Provide the [X, Y] coordinate of the cell's center where the given text is located.  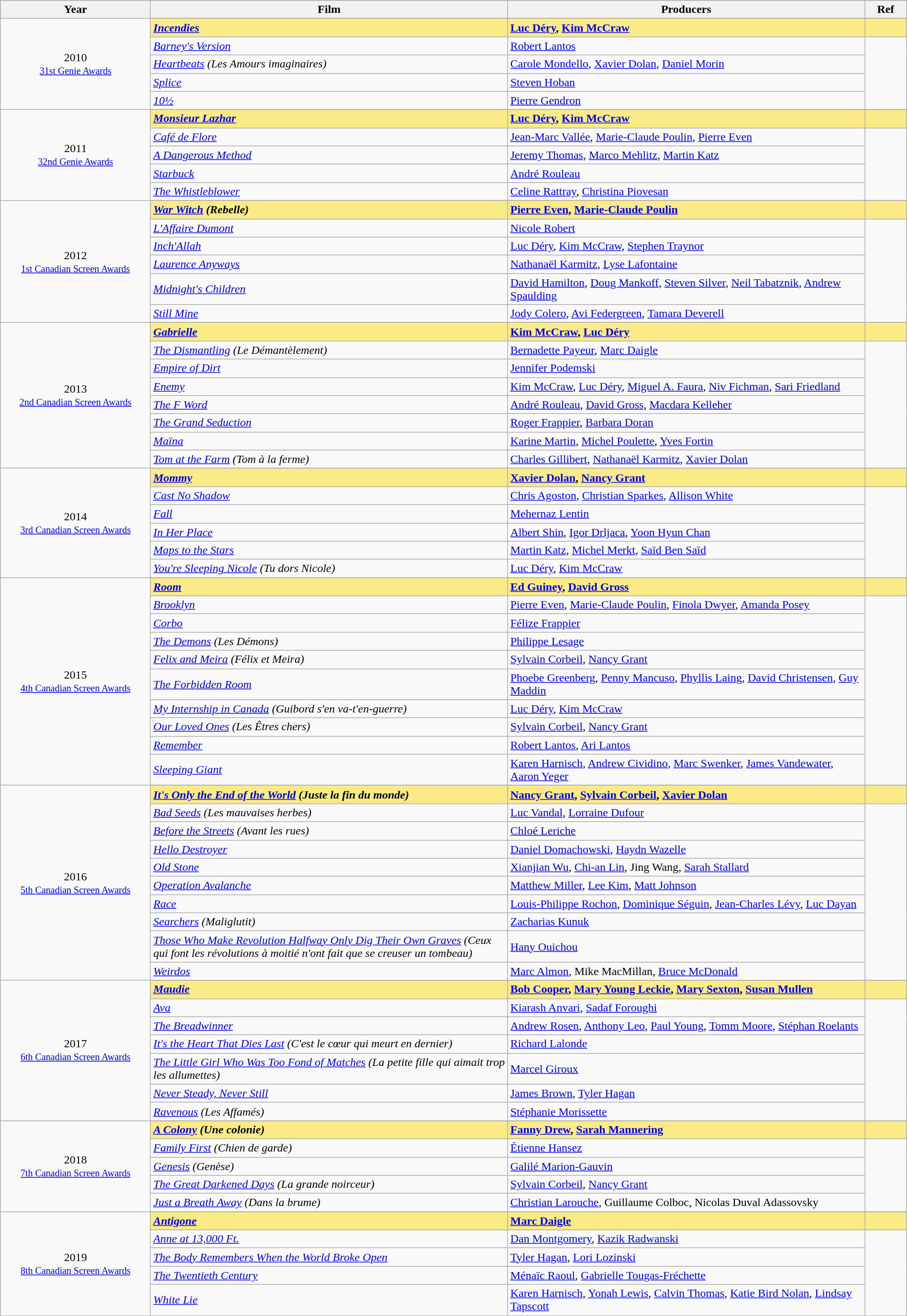
André Rouleau [686, 173]
Xianjian Wu, Chi-an Lin, Jing Wang, Sarah Stallard [686, 867]
The F Word [329, 405]
A Dangerous Method [329, 155]
André Rouleau, David Gross, Macdara Kelleher [686, 405]
Robert Lantos, Ari Lantos [686, 745]
The Body Remembers When the World Broke Open [329, 1257]
Old Stone [329, 867]
It's Only the End of the World (Juste la fin du monde) [329, 794]
Never Steady, Never Still [329, 1093]
Producers [686, 10]
Café de Flore [329, 137]
Fall [329, 514]
Andrew Rosen, Anthony Leo, Paul Young, Tomm Moore, Stéphan Roelants [686, 1026]
Nathanaël Karmitz, Lyse Lafontaine [686, 264]
Nancy Grant, Sylvain Corbeil, Xavier Dolan [686, 794]
Marcel Giroux [686, 1068]
Charles Gillibert, Nathanaël Karmitz, Xavier Dolan [686, 459]
Hello Destroyer [329, 849]
A Colony (Une colonie) [329, 1130]
Anne at 13,000 Ft. [329, 1239]
2011 32nd Genie Awards [76, 155]
Luc Déry, Kim McCraw, Stephen Traynor [686, 246]
Mehernaz Lentin [686, 514]
Inch'Allah [329, 246]
Pierre Even, Marie-Claude Poulin, Finola Dwyer, Amanda Posey [686, 605]
Still Mine [329, 314]
The Demons (Les Démons) [329, 641]
Brooklyn [329, 605]
Richard Lalonde [686, 1044]
White Lie [329, 1300]
Albert Shin, Igor Drljaca, Yoon Hyun Chan [686, 532]
Stéphanie Morissette [686, 1111]
The Grand Seduction [329, 423]
2010 31st Genie Awards [76, 64]
Karen Harnisch, Andrew Cividino, Marc Swenker, James Vandewater, Aaron Yeger [686, 770]
Louis-Philippe Rochon, Dominique Séguin, Jean-Charles Lévy, Luc Dayan [686, 904]
Ed Guiney, David Gross [686, 587]
Gabrielle [329, 332]
Karen Harnisch, Yonah Lewis, Calvin Thomas, Katie Bird Nolan, Lindsay Tapscott [686, 1300]
Jody Colero, Avi Federgreen, Tamara Deverell [686, 314]
Splice [329, 82]
10½ [329, 100]
Room [329, 587]
Philippe Lesage [686, 641]
The Forbidden Room [329, 684]
Étienne Hansez [686, 1148]
Kim McCraw, Luc Déry, Miguel A. Faura, Niv Fichman, Sari Friedland [686, 386]
L'Affaire Dumont [329, 228]
Corbo [329, 623]
Before the Streets (Avant les rues) [329, 831]
Bad Seeds (Les mauvaises herbes) [329, 812]
Xavier Dolan, Nancy Grant [686, 477]
Christian Larouche, Guillaume Colboc, Nicolas Duval Adassovsky [686, 1203]
Zacharias Kunuk [686, 922]
Empire of Dirt [329, 368]
Daniel Domachowski, Haydn Wazelle [686, 849]
Marc Daigle [686, 1221]
Genesis (Genèse) [329, 1166]
Antigone [329, 1221]
Heartbeats (Les Amours imaginaires) [329, 64]
Pierre Even, Marie-Claude Poulin [686, 209]
Jean-Marc Vallée, Marie-Claude Poulin, Pierre Even [686, 137]
Robert Lantos [686, 46]
Tom at the Farm (Tom à la ferme) [329, 459]
Carole Mondello, Xavier Dolan, Daniel Morin [686, 64]
Matthew Miller, Lee Kim, Matt Johnson [686, 886]
Karine Martin, Michel Poulette, Yves Fortin [686, 441]
Laurence Anyways [329, 264]
Barney's Version [329, 46]
Luc Vandal, Lorraine Dufour [686, 812]
David Hamilton, Doug Mankoff, Steven Silver, Neil Tabatznik, Andrew Spaulding [686, 289]
2018 7th Canadian Screen Awards [76, 1166]
Phoebe Greenberg, Penny Mancuso, Phyllis Laing, David Christensen, Guy Maddin [686, 684]
Martin Katz, Michel Merkt, Saïd Ben Saïd [686, 550]
The Twentieth Century [329, 1275]
Year [76, 10]
The Little Girl Who Was Too Fond of Matches (La petite fille qui aimait trop les allumettes) [329, 1068]
Fanny Drew, Sarah Mannering [686, 1130]
Monsieur Lazhar [329, 119]
Starbuck [329, 173]
Ravenous (Les Affamés) [329, 1111]
Mommy [329, 477]
Cast No Shadow [329, 495]
Steven Hoban [686, 82]
Kim McCraw, Luc Déry [686, 332]
Hany Ouichou [686, 947]
Maudie [329, 989]
Maïna [329, 441]
Félize Frappier [686, 623]
2019 8th Canadian Screen Awards [76, 1263]
Ménaïc Raoul, Gabrielle Tougas-Fréchette [686, 1275]
Galilé Marion-Gauvin [686, 1166]
Operation Avalanche [329, 886]
War Witch (Rebelle) [329, 209]
Film [329, 10]
Ava [329, 1008]
2016 5th Canadian Screen Awards [76, 883]
It's the Heart That Dies Last (C'est le cœur qui meurt en dernier) [329, 1044]
You're Sleeping Nicole (Tu dors Nicole) [329, 569]
Enemy [329, 386]
Dan Montgomery, Kazik Radwanski [686, 1239]
My Internship in Canada (Guibord s'en va-t'en-guerre) [329, 709]
Family First (Chien de garde) [329, 1148]
2015 4th Canadian Screen Awards [76, 682]
Weirdos [329, 971]
Just a Breath Away (Dans la brume) [329, 1203]
Ref [886, 10]
Race [329, 904]
The Whistleblower [329, 191]
The Dismantling (Le Démantèlement) [329, 350]
Jeremy Thomas, Marco Mehlitz, Martin Katz [686, 155]
Sleeping Giant [329, 770]
James Brown, Tyler Hagan [686, 1093]
The Breadwinner [329, 1026]
Those Who Make Revolution Halfway Only Dig Their Own Graves (Ceux qui font les révolutions à moitié n'ont fait que se creuser un tombeau) [329, 947]
Chloé Leriche [686, 831]
Jennifer Podemski [686, 368]
Tyler Hagan, Lori Lozinski [686, 1257]
2017 6th Canadian Screen Awards [76, 1050]
Bob Cooper, Mary Young Leckie, Mary Sexton, Susan Mullen [686, 989]
Searchers (Maliglutit) [329, 922]
Bernadette Payeur, Marc Daigle [686, 350]
Maps to the Stars [329, 550]
Felix and Meira (Félix et Meira) [329, 659]
Marc Almon, Mike MacMillan, Bruce McDonald [686, 971]
2012 1st Canadian Screen Awards [76, 261]
Chris Agoston, Christian Sparkes, Allison White [686, 495]
Celine Rattray, Christina Piovesan [686, 191]
Kiarash Anvari, Sadaf Foroughi [686, 1008]
Our Loved Ones (Les Êtres chers) [329, 727]
Nicole Robert [686, 228]
Midnight's Children [329, 289]
Incendies [329, 28]
In Her Place [329, 532]
Pierre Gendron [686, 100]
The Great Darkened Days (La grande noirceur) [329, 1184]
Remember [329, 745]
2013 2nd Canadian Screen Awards [76, 395]
2014 3rd Canadian Screen Awards [76, 523]
Roger Frappier, Barbara Doran [686, 423]
